Find where the given text appears and provide that cell's center as [x, y] coordinate. 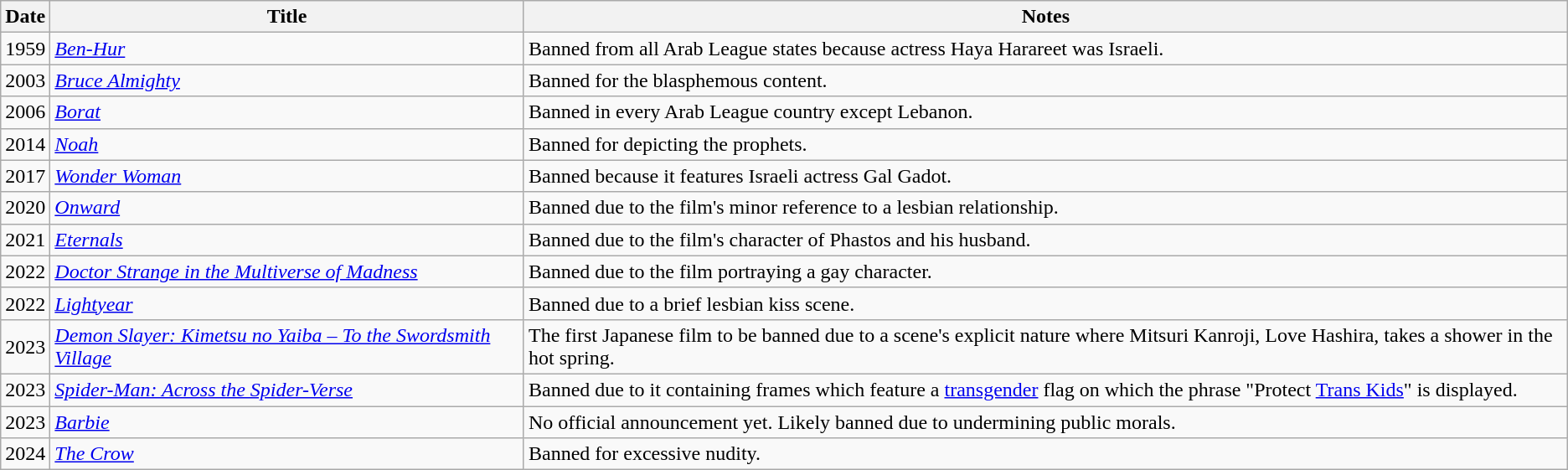
The first Japanese film to be banned due to a scene's explicit nature where Mitsuri Kanroji, Love Hashira, takes a shower in the hot spring. [1045, 347]
Wonder Woman [287, 176]
Banned because it features Israeli actress Gal Gadot. [1045, 176]
Banned for the blasphemous content. [1045, 80]
Banned from all Arab League states because actress Haya Harareet was Israeli. [1045, 49]
2006 [25, 112]
Banned due to the film portraying a gay character. [1045, 271]
Banned due to it containing frames which feature a transgender flag on which the phrase "Protect Trans Kids" is displayed. [1045, 390]
2017 [25, 176]
Borat [287, 112]
1959 [25, 49]
Barbie [287, 421]
The Crow [287, 454]
Onward [287, 208]
2024 [25, 454]
Banned for depicting the prophets. [1045, 144]
Date [25, 17]
Spider-Man: Across the Spider-Verse [287, 390]
Title [287, 17]
2014 [25, 144]
Lightyear [287, 303]
Banned due to a brief lesbian kiss scene. [1045, 303]
2003 [25, 80]
Eternals [287, 240]
2020 [25, 208]
Banned in every Arab League country except Lebanon. [1045, 112]
Banned due to the film's character of Phastos and his husband. [1045, 240]
2021 [25, 240]
No official announcement yet. Likely banned due to undermining public morals. [1045, 421]
Banned for excessive nudity. [1045, 454]
Demon Slayer: Kimetsu no Yaiba – To the Swordsmith Village [287, 347]
Bruce Almighty [287, 80]
Doctor Strange in the Multiverse of Madness [287, 271]
Noah [287, 144]
Ben-Hur [287, 49]
Notes [1045, 17]
Banned due to the film's minor reference to a lesbian relationship. [1045, 208]
